Output the [x, y] coordinate of the center of the cell containing the given text.  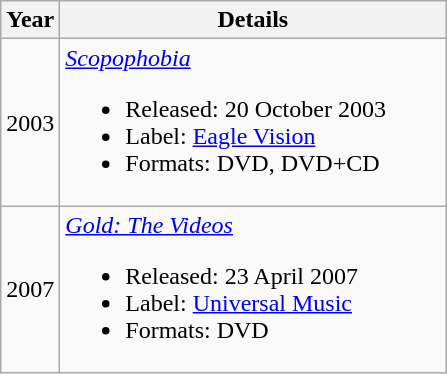
Gold: The VideosReleased: 23 April 2007Label: Universal MusicFormats: DVD [253, 290]
Details [253, 20]
Year [30, 20]
2003 [30, 122]
2007 [30, 290]
ScopophobiaReleased: 20 October 2003Label: Eagle VisionFormats: DVD, DVD+CD [253, 122]
